Identify which cell holds the provided text, then report its (X, Y) central coordinate. 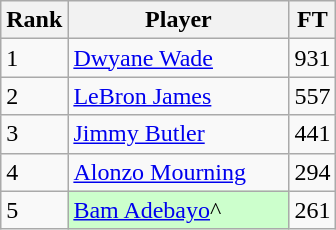
LeBron James (178, 96)
Alonzo Mourning (178, 172)
294 (312, 172)
5 (34, 210)
Dwyane Wade (178, 58)
Player (178, 20)
Bam Adebayo^ (178, 210)
Jimmy Butler (178, 134)
441 (312, 134)
4 (34, 172)
931 (312, 58)
3 (34, 134)
FT (312, 20)
1 (34, 58)
557 (312, 96)
261 (312, 210)
Rank (34, 20)
2 (34, 96)
